Scan for the cell matching the given text and deliver its [x, y] coordinate at center. 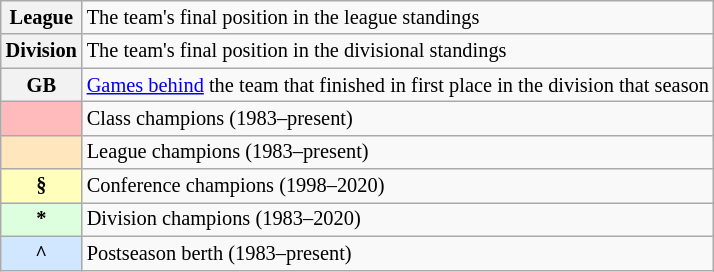
Conference champions (1998–2020) [398, 186]
^ [42, 253]
The team's final position in the league standings [398, 17]
Division [42, 51]
Postseason berth (1983–present) [398, 253]
GB [42, 85]
League [42, 17]
§ [42, 186]
League champions (1983–present) [398, 152]
Division champions (1983–2020) [398, 219]
* [42, 219]
The team's final position in the divisional standings [398, 51]
Class champions (1983–present) [398, 118]
Games behind the team that finished in first place in the division that season [398, 85]
